Pinpoint the cell where the given text exists, returning its [x, y] midpoint coordinate. 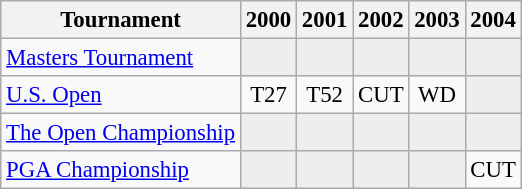
T27 [268, 95]
2003 [437, 20]
2002 [381, 20]
2001 [325, 20]
PGA Championship [121, 170]
U.S. Open [121, 95]
Tournament [121, 20]
The Open Championship [121, 133]
Masters Tournament [121, 58]
2004 [493, 20]
T52 [325, 95]
WD [437, 95]
2000 [268, 20]
